Return the (X, Y) coordinate for the center point of the cell that contains the specified text.  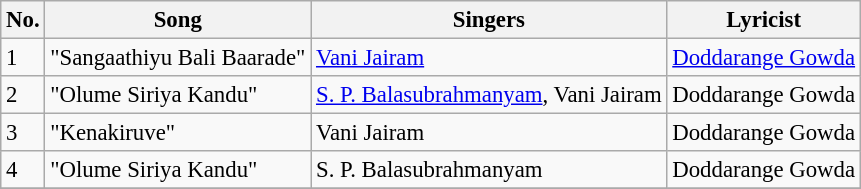
"Sangaathiyu Bali Baarade" (178, 58)
S. P. Balasubrahmanyam, Vani Jairam (489, 95)
No. (23, 20)
3 (23, 133)
2 (23, 95)
"Kenakiruve" (178, 133)
4 (23, 170)
S. P. Balasubrahmanyam (489, 170)
1 (23, 58)
Singers (489, 20)
Lyricist (764, 20)
Song (178, 20)
